For the text-containing cell, return its midpoint in [x, y] coordinate format. 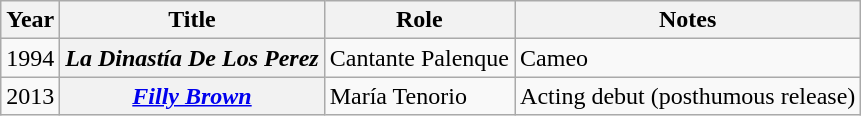
Notes [688, 20]
Title [192, 20]
Role [419, 20]
1994 [30, 58]
María Tenorio [419, 96]
Cameo [688, 58]
Cantante Palenque [419, 58]
Year [30, 20]
2013 [30, 96]
La Dinastía De Los Perez [192, 58]
Acting debut (posthumous release) [688, 96]
Filly Brown [192, 96]
